Return (x, y) of the center of cell containing provided text 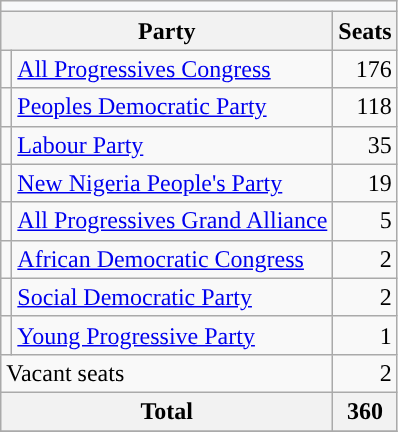
19 (365, 183)
Party (167, 31)
176 (365, 69)
5 (365, 221)
New Nigeria People's Party (172, 183)
360 (365, 411)
Labour Party (172, 145)
118 (365, 107)
Seats (365, 31)
Social Democratic Party (172, 297)
Young Progressive Party (172, 335)
Total (167, 411)
All Progressives Congress (172, 69)
African Democratic Congress (172, 259)
Peoples Democratic Party (172, 107)
All Progressives Grand Alliance (172, 221)
Vacant seats (167, 373)
1 (365, 335)
35 (365, 145)
